Identify which cell holds the provided text, then report its [x, y] central coordinate. 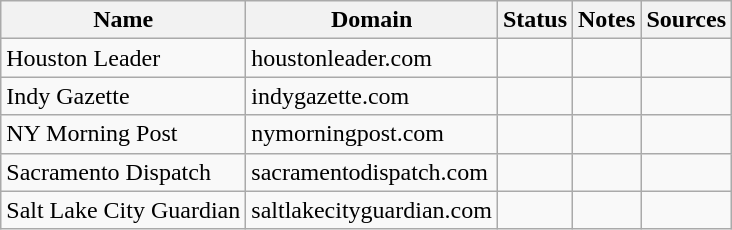
Status [534, 20]
saltlakecityguardian.com [372, 210]
nymorningpost.com [372, 134]
Sacramento Dispatch [124, 172]
Notes [607, 20]
Sources [686, 20]
NY Morning Post [124, 134]
houstonleader.com [372, 58]
Salt Lake City Guardian [124, 210]
Indy Gazette [124, 96]
Domain [372, 20]
sacramentodispatch.com [372, 172]
indygazette.com [372, 96]
Name [124, 20]
Houston Leader [124, 58]
